Scan for the cell matching the given text and deliver its [x, y] coordinate at center. 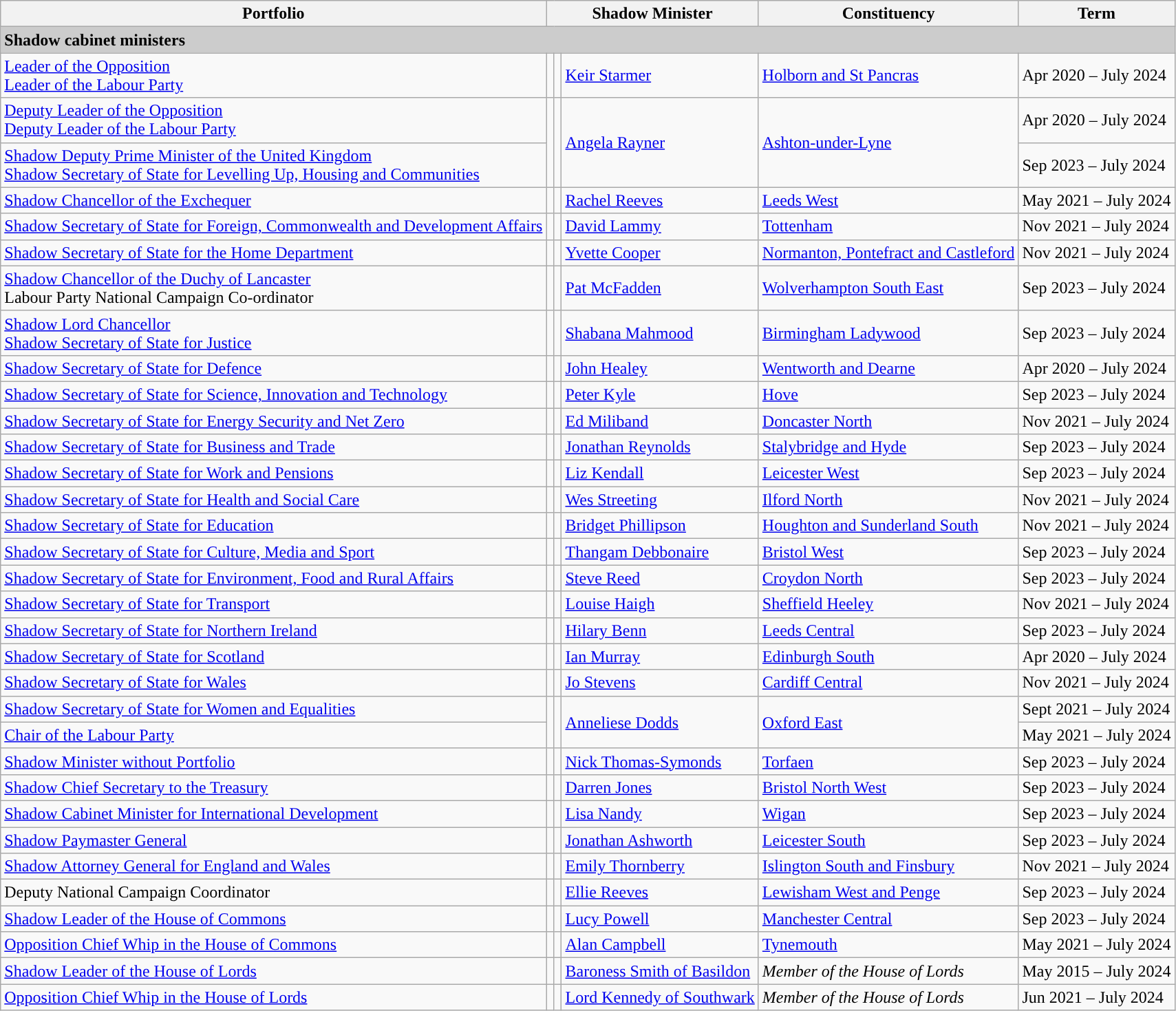
Ashton-under-Lyne [888, 142]
Lucy Powell [660, 919]
Louise Haigh [660, 604]
Nick Thomas-Symonds [660, 761]
Wentworth and Dearne [888, 368]
Constituency [888, 14]
Shadow Secretary of State for Northern Ireland [274, 630]
Shadow Lord ChancellorShadow Secretary of State for Justice [274, 333]
Wolverhampton South East [888, 288]
Shadow Secretary of State for Energy Security and Net Zero [274, 421]
Term [1097, 14]
Tynemouth [888, 945]
Keir Starmer [660, 76]
Shadow Leader of the House of Commons [274, 919]
Normanton, Pontefract and Castleford [888, 253]
Shadow Secretary of State for Culture, Media and Sport [274, 552]
Liz Kendall [660, 473]
Shadow Secretary of State for Work and Pensions [274, 473]
David Lammy [660, 226]
Baroness Smith of Basildon [660, 971]
Shadow Secretary of State for Business and Trade [274, 447]
Shadow Secretary of State for Transport [274, 604]
Wes Streeting [660, 500]
John Healey [660, 368]
Lisa Nandy [660, 813]
Shadow Deputy Prime Minister of the United KingdomShadow Secretary of State for Levelling Up, Housing and Communities [274, 165]
Steve Reed [660, 578]
Chair of the Labour Party [274, 735]
Shadow Minister without Portfolio [274, 761]
Cardiff Central [888, 683]
Angela Rayner [660, 142]
Shadow Paymaster General [274, 840]
Shadow Secretary of State for Health and Social Care [274, 500]
Leeds Central [888, 630]
Stalybridge and Hyde [888, 447]
Houghton and Sunderland South [888, 526]
Wigan [888, 813]
Darren Jones [660, 787]
Bristol West [888, 552]
Shadow Secretary of State for Science, Innovation and Technology [274, 394]
Shadow Secretary of State for Women and Equalities [274, 709]
Tottenham [888, 226]
Shadow Cabinet Minister for International Development [274, 813]
Deputy National Campaign Coordinator [274, 893]
Shadow Secretary of State for Education [274, 526]
Edinburgh South [888, 657]
Leader of the OppositionLeader of the Labour Party [274, 76]
Bridget Phillipson [660, 526]
Ellie Reeves [660, 893]
Jo Stevens [660, 683]
Shadow Chief Secretary to the Treasury [274, 787]
Emily Thornberry [660, 866]
Bristol North West [888, 787]
Oxford East [888, 722]
Doncaster North [888, 421]
Pat McFadden [660, 288]
Leeds West [888, 200]
Holborn and St Pancras [888, 76]
Shadow Chancellor of the Exchequer [274, 200]
Shadow cabinet ministers [588, 40]
Peter Kyle [660, 394]
Alan Campbell [660, 945]
Yvette Cooper [660, 253]
Sheffield Heeley [888, 604]
Sept 2021 – July 2024 [1097, 709]
Ilford North [888, 500]
Portfolio [274, 14]
Torfaen [888, 761]
Shadow Secretary of State for Foreign, Commonwealth and Development Affairs [274, 226]
Lewisham West and Penge [888, 893]
Shadow Secretary of State for Wales [274, 683]
Shadow Attorney General for England and Wales [274, 866]
Manchester Central [888, 919]
Thangam Debbonaire [660, 552]
Shadow Chancellor of the Duchy of LancasterLabour Party National Campaign Co-ordinator [274, 288]
Shabana Mahmood [660, 333]
Deputy Leader of the OppositionDeputy Leader of the Labour Party [274, 120]
Shadow Minister [652, 14]
Lord Kennedy of Southwark [660, 997]
Opposition Chief Whip in the House of Commons [274, 945]
Rachel Reeves [660, 200]
Hove [888, 394]
Shadow Secretary of State for Defence [274, 368]
Islington South and Finsbury [888, 866]
Shadow Secretary of State for Scotland [274, 657]
Shadow Leader of the House of Lords [274, 971]
Leicester South [888, 840]
Ed Miliband [660, 421]
Shadow Secretary of State for Environment, Food and Rural Affairs [274, 578]
Ian Murray [660, 657]
Shadow Secretary of State for the Home Department [274, 253]
Hilary Benn [660, 630]
Leicester West [888, 473]
Jun 2021 – July 2024 [1097, 997]
May 2015 – July 2024 [1097, 971]
Birmingham Ladywood [888, 333]
Croydon North [888, 578]
Jonathan Ashworth [660, 840]
Jonathan Reynolds [660, 447]
Anneliese Dodds [660, 722]
Opposition Chief Whip in the House of Lords [274, 997]
